Find where the given text appears and provide that cell's center as [X, Y] coordinate. 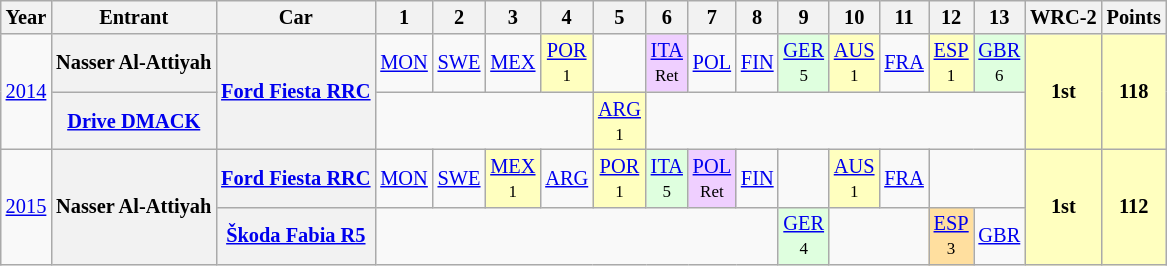
ARG1 [620, 121]
ARG [566, 178]
Year [26, 17]
ITARet [667, 63]
Car [296, 17]
13 [1000, 17]
3 [512, 17]
GER5 [803, 63]
Škoda Fabia R5 [296, 236]
2015 [26, 206]
12 [952, 17]
2 [460, 17]
10 [854, 17]
1 [404, 17]
8 [758, 17]
ITA5 [667, 178]
MEX1 [512, 178]
2014 [26, 92]
GBR [1000, 236]
POL [712, 63]
9 [803, 17]
118 [1134, 92]
112 [1134, 206]
7 [712, 17]
6 [667, 17]
GBR6 [1000, 63]
11 [904, 17]
Points [1134, 17]
Drive DMACK [134, 121]
5 [620, 17]
4 [566, 17]
GER4 [803, 236]
Entrant [134, 17]
ESP3 [952, 236]
ESP1 [952, 63]
MEX [512, 63]
POLRet [712, 178]
WRC-2 [1063, 17]
